Search for the cell housing the specified text and yield its [x, y] center coordinate. 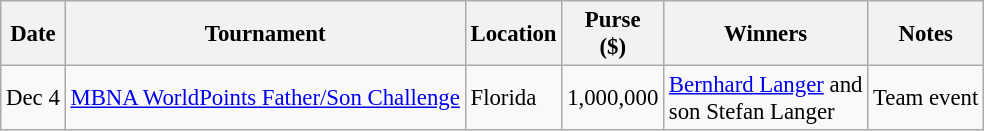
Bernhard Langer andson Stefan Langer [766, 98]
Florida [514, 98]
1,000,000 [613, 98]
MBNA WorldPoints Father/Son Challenge [265, 98]
Date [33, 34]
Location [514, 34]
Purse($) [613, 34]
Notes [926, 34]
Tournament [265, 34]
Team event [926, 98]
Dec 4 [33, 98]
Winners [766, 34]
